Locate the cell with the specified text and output its [x, y] center coordinate. 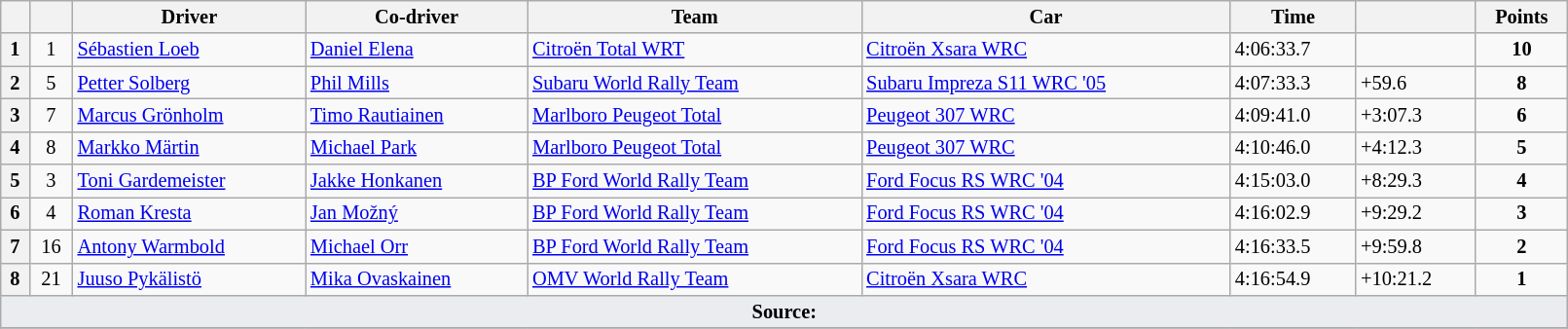
4:07:33.3 [1293, 83]
+8:29.3 [1415, 181]
Roman Kresta [189, 213]
+59.6 [1415, 83]
Subaru Impreza S11 WRC '05 [1045, 83]
Jakke Honkanen [417, 181]
Source: [784, 311]
Markko Märtin [189, 148]
Co-driver [417, 17]
Antony Warmbold [189, 246]
Toni Gardemeister [189, 181]
Jan Možný [417, 213]
4:16:02.9 [1293, 213]
4:06:33.7 [1293, 50]
4:15:03.0 [1293, 181]
Time [1293, 17]
Juuso Pykälistö [189, 279]
4:16:33.5 [1293, 246]
OMV World Rally Team [695, 279]
4:16:54.9 [1293, 279]
Points [1522, 17]
16 [51, 246]
+4:12.3 [1415, 148]
Sébastien Loeb [189, 50]
Subaru World Rally Team [695, 83]
Citroën Total WRT [695, 50]
21 [51, 279]
4:09:41.0 [1293, 115]
10 [1522, 50]
+3:07.3 [1415, 115]
Petter Solberg [189, 83]
Marcus Grönholm [189, 115]
+10:21.2 [1415, 279]
+9:29.2 [1415, 213]
Phil Mills [417, 83]
+9:59.8 [1415, 246]
Mika Ovaskainen [417, 279]
4:10:46.0 [1293, 148]
Timo Rautiainen [417, 115]
Car [1045, 17]
Team [695, 17]
Michael Park [417, 148]
Driver [189, 17]
Daniel Elena [417, 50]
Michael Orr [417, 246]
